Pinpoint the cell where the given text exists, returning its [x, y] midpoint coordinate. 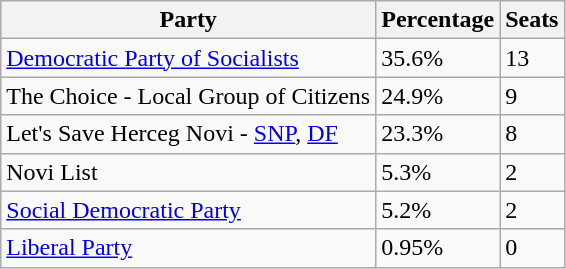
Seats [532, 20]
13 [532, 58]
Democratic Party of Socialists [188, 58]
Social Democratic Party [188, 210]
Percentage [438, 20]
5.2% [438, 210]
Liberal Party [188, 248]
0 [532, 248]
23.3% [438, 134]
Party [188, 20]
8 [532, 134]
35.6% [438, 58]
24.9% [438, 96]
Novi List [188, 172]
The Choice - Local Group of Citizens [188, 96]
0.95% [438, 248]
5.3% [438, 172]
9 [532, 96]
Let's Save Herceg Novi - SNP, DF [188, 134]
